Pinpoint the cell where the given text exists, returning its [x, y] midpoint coordinate. 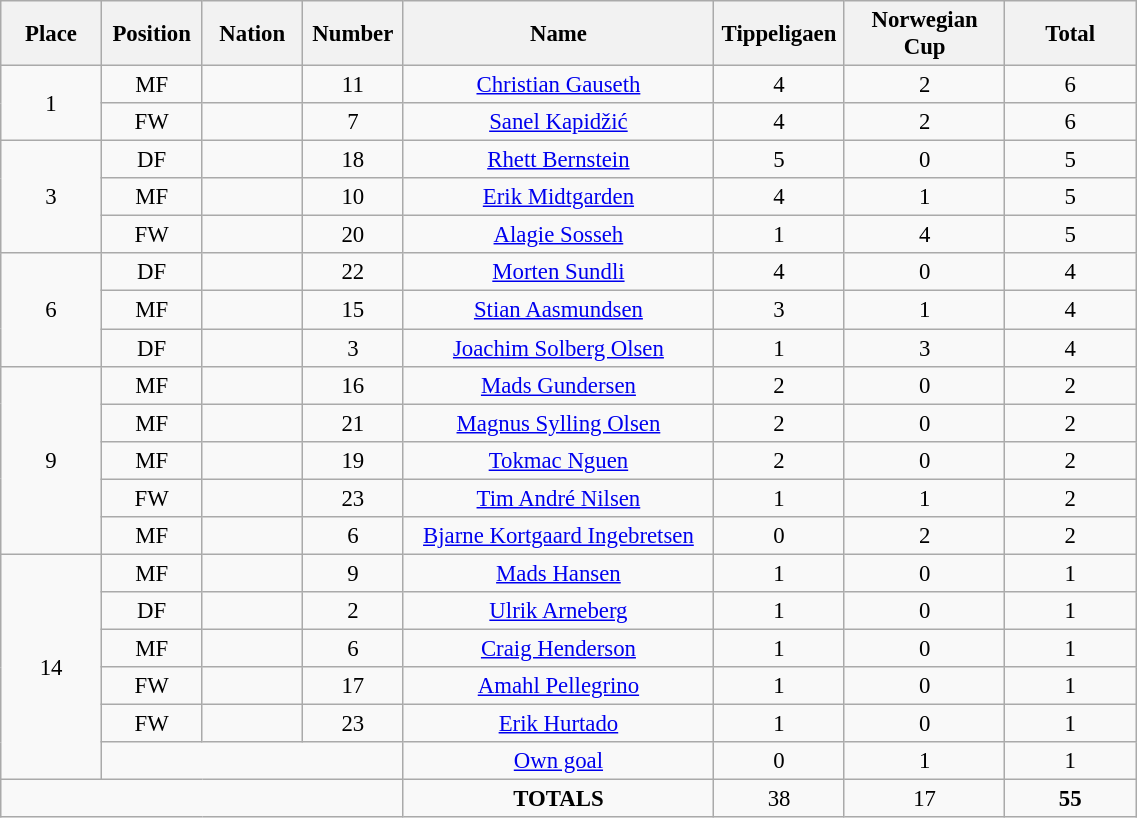
Norwegian Cup [924, 34]
Erik Midtgarden [558, 197]
11 [354, 85]
55 [1070, 799]
Joachim Solberg Olsen [558, 348]
Name [558, 34]
18 [354, 160]
14 [52, 667]
Position [152, 34]
TOTALS [558, 799]
Number [354, 34]
Tokmac Nguen [558, 460]
Bjarne Kortgaard Ingebretsen [558, 536]
38 [780, 799]
Tim André Nilsen [558, 498]
Magnus Sylling Olsen [558, 423]
Nation [252, 34]
Erik Hurtado [558, 724]
15 [354, 310]
Stian Aasmundsen [558, 310]
Morten Sundli [558, 273]
Craig Henderson [558, 648]
Sanel Kapidžić [558, 122]
Total [1070, 34]
19 [354, 460]
16 [354, 385]
Amahl Pellegrino [558, 686]
Christian Gauseth [558, 85]
7 [354, 122]
Mads Gundersen [558, 385]
22 [354, 273]
10 [354, 197]
Rhett Bernstein [558, 160]
Tippeligaen [780, 34]
21 [354, 423]
20 [354, 235]
Own goal [558, 761]
Mads Hansen [558, 573]
Place [52, 34]
Alagie Sosseh [558, 235]
Ulrik Arneberg [558, 611]
